Return (X, Y) of the center of cell containing provided text 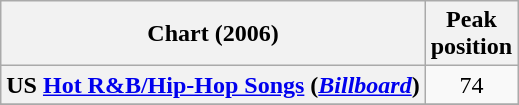
US Hot R&B/Hip-Hop Songs (Billboard) (213, 85)
Chart (2006) (213, 34)
Peakposition (471, 34)
74 (471, 85)
